Scan for the cell matching the given text and deliver its [x, y] coordinate at center. 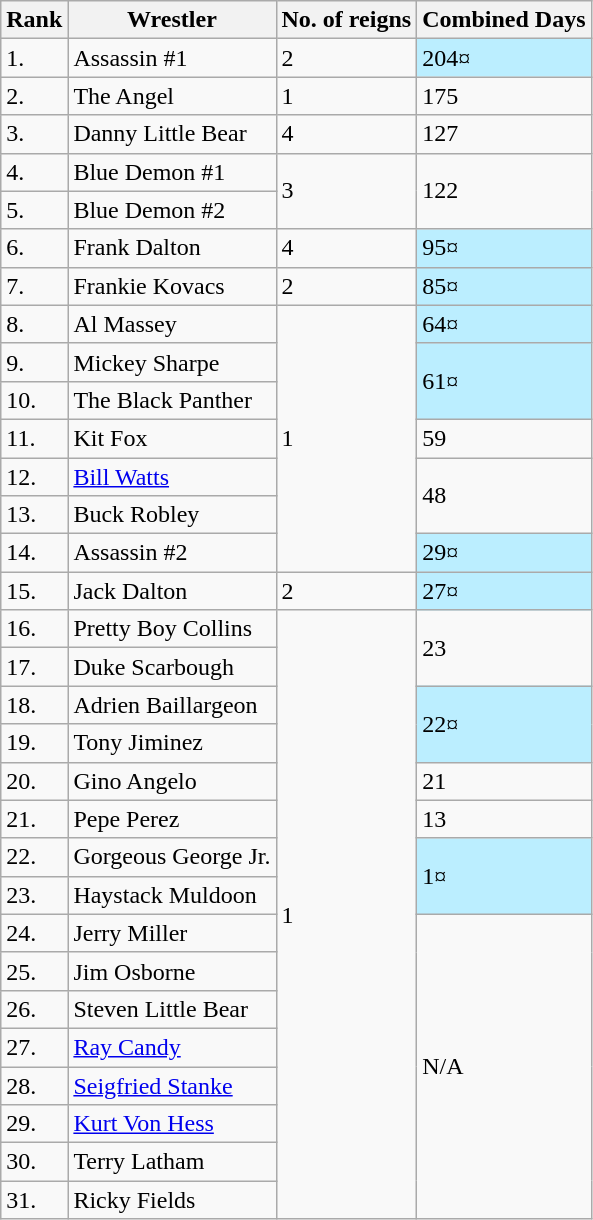
Assassin #1 [172, 58]
Assassin #2 [172, 553]
Buck Robley [172, 515]
204¤ [504, 58]
14. [34, 553]
85¤ [504, 286]
5. [34, 210]
27. [34, 1047]
Bill Watts [172, 477]
Terry Latham [172, 1162]
Mickey Sharpe [172, 362]
19. [34, 743]
13. [34, 515]
64¤ [504, 324]
Jack Dalton [172, 591]
25. [34, 971]
15. [34, 591]
1¤ [504, 876]
16. [34, 629]
175 [504, 96]
Jerry Miller [172, 933]
Adrien Baillargeon [172, 705]
Kurt Von Hess [172, 1124]
9. [34, 362]
Gorgeous George Jr. [172, 857]
Kit Fox [172, 438]
27¤ [504, 591]
Al Massey [172, 324]
95¤ [504, 248]
31. [34, 1200]
10. [34, 400]
Steven Little Bear [172, 1009]
Combined Days [504, 20]
Blue Demon #1 [172, 172]
23 [504, 648]
48 [504, 496]
Danny Little Bear [172, 134]
Frank Dalton [172, 248]
28. [34, 1085]
Rank [34, 20]
17. [34, 667]
Blue Demon #2 [172, 210]
21. [34, 819]
24. [34, 933]
20. [34, 781]
21 [504, 781]
Wrestler [172, 20]
12. [34, 477]
59 [504, 438]
Ray Candy [172, 1047]
7. [34, 286]
122 [504, 191]
4. [34, 172]
1. [34, 58]
26. [34, 1009]
22¤ [504, 724]
29. [34, 1124]
2. [34, 96]
Tony Jiminez [172, 743]
22. [34, 857]
127 [504, 134]
18. [34, 705]
N/A [504, 1066]
3 [346, 191]
3. [34, 134]
23. [34, 895]
The Angel [172, 96]
Jim Osborne [172, 971]
No. of reigns [346, 20]
Frankie Kovacs [172, 286]
6. [34, 248]
11. [34, 438]
Haystack Muldoon [172, 895]
Seigfried Stanke [172, 1085]
61¤ [504, 381]
Gino Angelo [172, 781]
Ricky Fields [172, 1200]
13 [504, 819]
Pepe Perez [172, 819]
Pretty Boy Collins [172, 629]
Duke Scarbough [172, 667]
29¤ [504, 553]
30. [34, 1162]
8. [34, 324]
The Black Panther [172, 400]
